Provide the [x, y] coordinate of the cell's center where the given text is located.  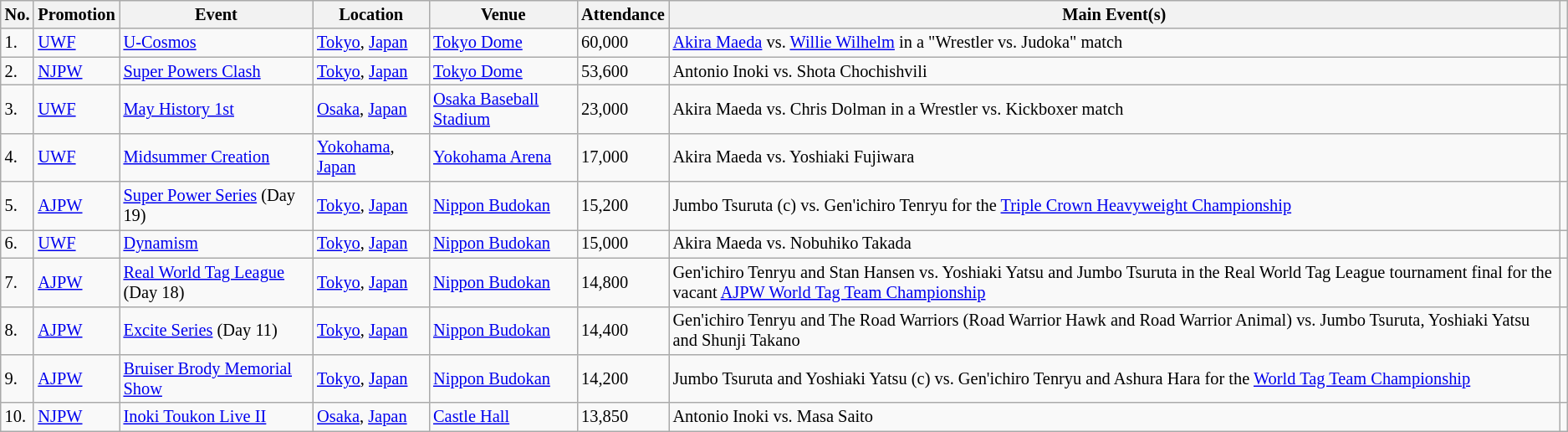
60,000 [622, 43]
Akira Maeda vs. Yoshiaki Fujiwara [1115, 157]
Excite Series (Day 11) [217, 331]
Osaka Baseball Stadium [503, 109]
Jumbo Tsuruta (c) vs. Gen'ichiro Tenryu for the Triple Crown Heavyweight Championship [1115, 206]
Akira Maeda vs. Nobuhiko Takada [1115, 244]
1. [18, 43]
14,800 [622, 282]
17,000 [622, 157]
Location [371, 14]
6. [18, 244]
3. [18, 109]
Bruiser Brody Memorial Show [217, 378]
Akira Maeda vs. Willie Wilhelm in a "Wrestler vs. Judoka" match [1115, 43]
Inoki Toukon Live II [217, 417]
Yokohama, Japan [371, 157]
Yokohama Arena [503, 157]
Midsummer Creation [217, 157]
10. [18, 417]
Antonio Inoki vs. Shota Chochishvili [1115, 71]
Event [217, 14]
Gen'ichiro Tenryu and The Road Warriors (Road Warrior Hawk and Road Warrior Animal) vs. Jumbo Tsuruta, Yoshiaki Yatsu and Shunji Takano [1115, 331]
Main Event(s) [1115, 14]
Venue [503, 14]
Antonio Inoki vs. Masa Saito [1115, 417]
Real World Tag League (Day 18) [217, 282]
Akira Maeda vs. Chris Dolman in a Wrestler vs. Kickboxer match [1115, 109]
13,850 [622, 417]
23,000 [622, 109]
Attendance [622, 14]
May History 1st [217, 109]
Dynamism [217, 244]
4. [18, 157]
2. [18, 71]
14,400 [622, 331]
Castle Hall [503, 417]
7. [18, 282]
9. [18, 378]
53,600 [622, 71]
15,000 [622, 244]
Jumbo Tsuruta and Yoshiaki Yatsu (c) vs. Gen'ichiro Tenryu and Ashura Hara for the World Tag Team Championship [1115, 378]
Super Power Series (Day 19) [217, 206]
14,200 [622, 378]
U-Cosmos [217, 43]
15,200 [622, 206]
Promotion [76, 14]
5. [18, 206]
8. [18, 331]
Super Powers Clash [217, 71]
No. [18, 14]
